Find where the given text appears and provide that cell's center as (x, y) coordinate. 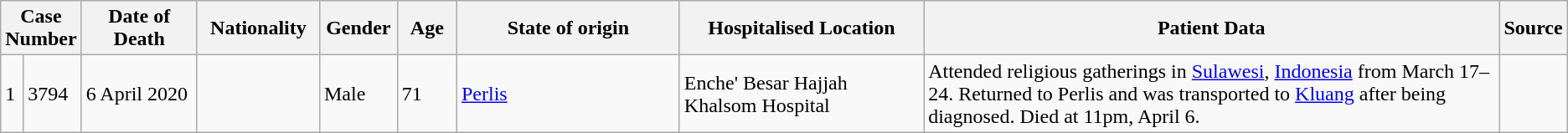
Enche' Besar Hajjah Khalsom Hospital (801, 94)
Male (358, 94)
71 (427, 94)
Hospitalised Location (801, 28)
1 (12, 94)
Nationality (258, 28)
6 April 2020 (139, 94)
Gender (358, 28)
Date of Death (139, 28)
Age (427, 28)
Perlis (568, 94)
Source (1533, 28)
3794 (52, 94)
Case Number (41, 28)
Patient Data (1211, 28)
State of origin (568, 28)
